From the cell containing the given text, extract its center point as (X, Y) coordinate. 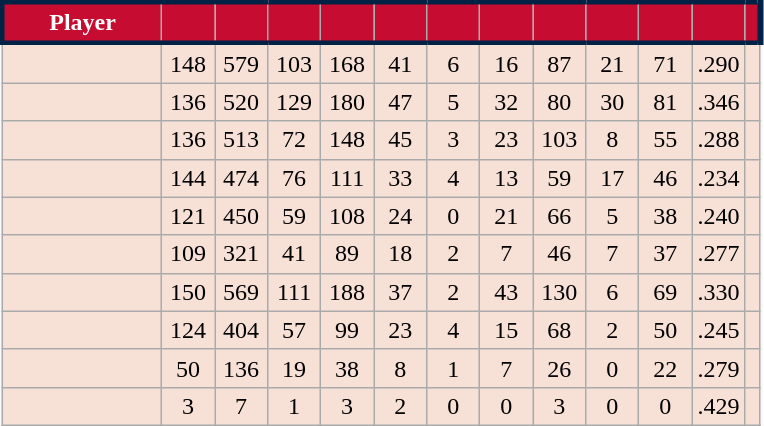
32 (506, 102)
121 (188, 216)
87 (560, 63)
13 (506, 178)
.288 (718, 140)
124 (188, 330)
33 (400, 178)
168 (348, 63)
72 (294, 140)
474 (240, 178)
.346 (718, 102)
569 (240, 292)
520 (240, 102)
69 (666, 292)
.279 (718, 368)
26 (560, 368)
108 (348, 216)
81 (666, 102)
180 (348, 102)
579 (240, 63)
57 (294, 330)
68 (560, 330)
71 (666, 63)
.330 (718, 292)
109 (188, 254)
80 (560, 102)
22 (666, 368)
16 (506, 63)
.277 (718, 254)
99 (348, 330)
24 (400, 216)
Player (82, 22)
47 (400, 102)
513 (240, 140)
30 (612, 102)
450 (240, 216)
129 (294, 102)
76 (294, 178)
.290 (718, 63)
130 (560, 292)
17 (612, 178)
89 (348, 254)
144 (188, 178)
188 (348, 292)
404 (240, 330)
.429 (718, 406)
43 (506, 292)
321 (240, 254)
.245 (718, 330)
55 (666, 140)
45 (400, 140)
.240 (718, 216)
18 (400, 254)
150 (188, 292)
15 (506, 330)
66 (560, 216)
19 (294, 368)
.234 (718, 178)
